Pinpoint the cell where the given text exists, returning its [X, Y] midpoint coordinate. 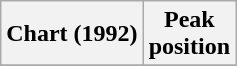
Peakposition [189, 34]
Chart (1992) [72, 34]
